Output the (x, y) coordinate of the center of the cell containing the given text.  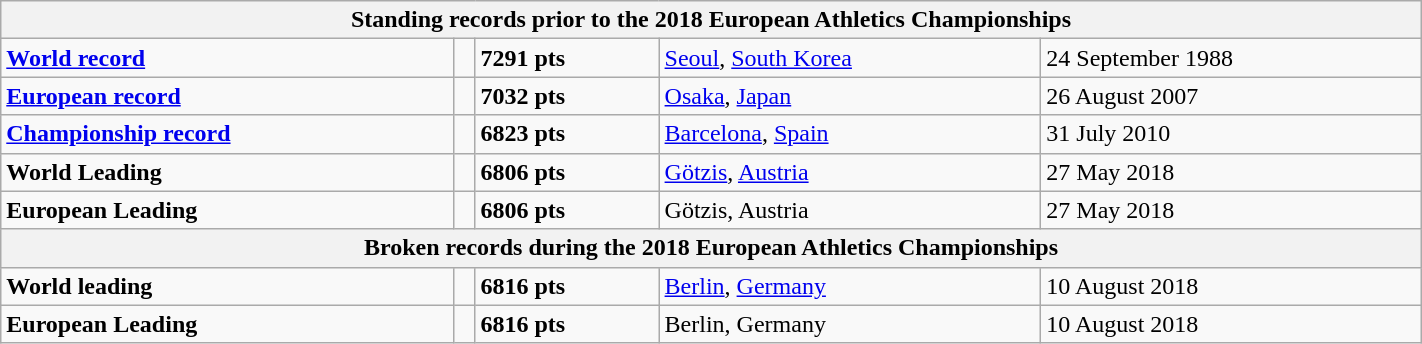
7032 pts (567, 96)
European record (228, 96)
31 July 2010 (1231, 134)
Barcelona, Spain (850, 134)
24 September 1988 (1231, 58)
Osaka, Japan (850, 96)
Seoul, South Korea (850, 58)
Standing records prior to the 2018 European Athletics Championships (711, 20)
6823 pts (567, 134)
World leading (228, 286)
Championship record (228, 134)
World Leading (228, 172)
Broken records during the 2018 European Athletics Championships (711, 248)
World record (228, 58)
26 August 2007 (1231, 96)
7291 pts (567, 58)
